Return (x, y) of the center of cell containing provided text 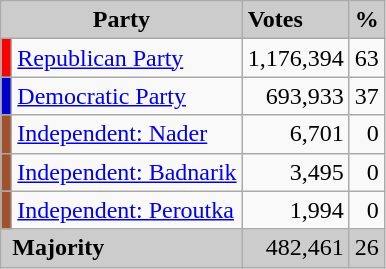
Republican Party (127, 58)
63 (366, 58)
26 (366, 248)
% (366, 20)
Independent: Badnarik (127, 172)
3,495 (296, 172)
6,701 (296, 134)
Independent: Peroutka (127, 210)
Party (122, 20)
Votes (296, 20)
Majority (122, 248)
Democratic Party (127, 96)
693,933 (296, 96)
1,994 (296, 210)
482,461 (296, 248)
Independent: Nader (127, 134)
1,176,394 (296, 58)
37 (366, 96)
